Extract the [X, Y] coordinate from the center of the cell holding the provided text.  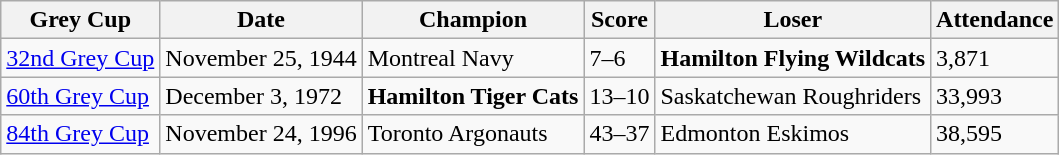
November 24, 1996 [261, 134]
November 25, 1944 [261, 58]
33,993 [995, 96]
7–6 [620, 58]
3,871 [995, 58]
Edmonton Eskimos [793, 134]
Score [620, 20]
Date [261, 20]
Grey Cup [80, 20]
Montreal Navy [473, 58]
Saskatchewan Roughriders [793, 96]
43–37 [620, 134]
Champion [473, 20]
38,595 [995, 134]
Loser [793, 20]
December 3, 1972 [261, 96]
84th Grey Cup [80, 134]
32nd Grey Cup [80, 58]
60th Grey Cup [80, 96]
Attendance [995, 20]
Hamilton Tiger Cats [473, 96]
13–10 [620, 96]
Toronto Argonauts [473, 134]
Hamilton Flying Wildcats [793, 58]
